Return the [X, Y] coordinate for the center point of the cell that contains the specified text.  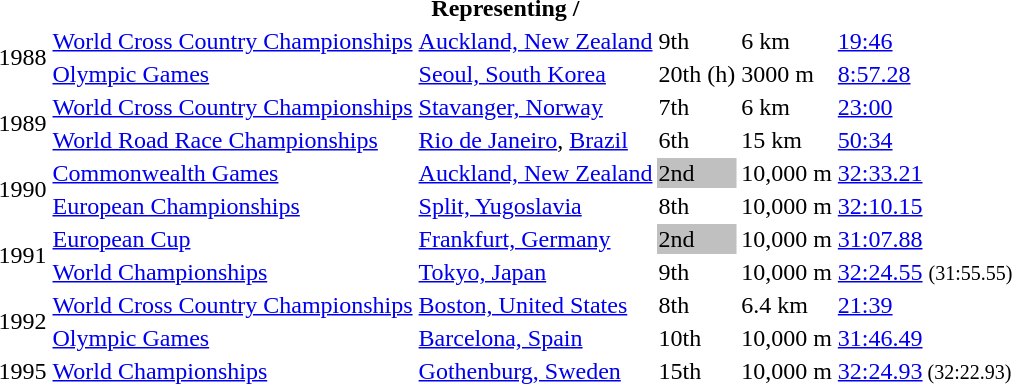
6.4 km [787, 305]
10th [697, 338]
Boston, United States [536, 305]
7th [697, 107]
Rio de Janeiro, Brazil [536, 140]
World Championships [232, 272]
European Championships [232, 206]
Split, Yugoslavia [536, 206]
20th (h) [697, 74]
Tokyo, Japan [536, 272]
Stavanger, Norway [536, 107]
6th [697, 140]
Commonwealth Games [232, 173]
World Road Race Championships [232, 140]
European Cup [232, 239]
3000 m [787, 74]
Frankfurt, Germany [536, 239]
Barcelona, Spain [536, 338]
15 km [787, 140]
Seoul, South Korea [536, 74]
